Capture the cell that displays the provided text and extract its [X, Y] central coordinate. 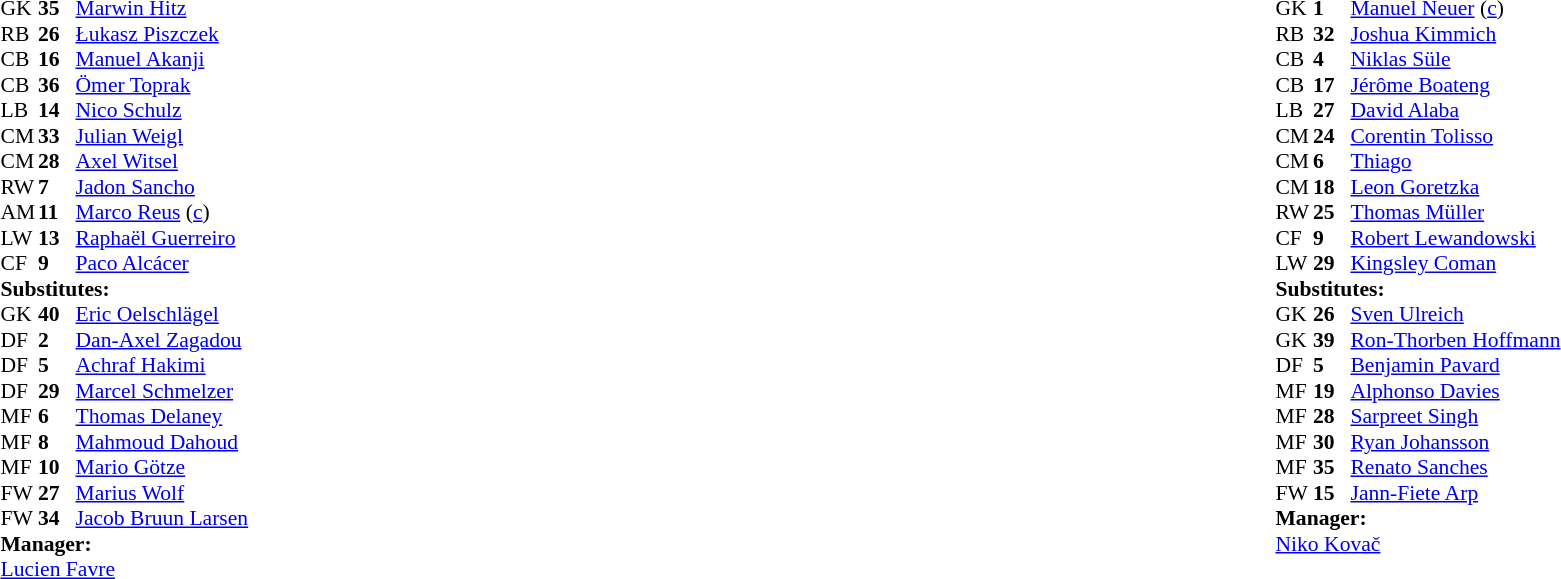
Jacob Bruun Larsen [162, 519]
Eric Oelschlägel [162, 315]
Ömer Toprak [162, 85]
Renato Sanches [1455, 467]
Corentin Tolisso [1455, 136]
25 [1332, 213]
Raphaël Guerreiro [162, 238]
24 [1332, 136]
Mario Götze [162, 467]
Thomas Delaney [162, 417]
17 [1332, 85]
David Alaba [1455, 111]
Ryan Johansson [1455, 442]
Marco Reus (c) [162, 213]
Achraf Hakimi [162, 365]
Joshua Kimmich [1455, 34]
2 [57, 340]
30 [1332, 442]
Ron-Thorben Hoffmann [1455, 340]
Marius Wolf [162, 493]
Dan-Axel Zagadou [162, 340]
Marcel Schmelzer [162, 391]
32 [1332, 34]
Kingsley Coman [1455, 263]
33 [57, 136]
Alphonso Davies [1455, 391]
39 [1332, 340]
15 [1332, 493]
4 [1332, 59]
16 [57, 59]
11 [57, 213]
Niko Kovač [1418, 544]
Axel Witsel [162, 161]
Benjamin Pavard [1455, 365]
Nico Schulz [162, 111]
Robert Lewandowski [1455, 238]
Jadon Sancho [162, 187]
19 [1332, 391]
Jérôme Boateng [1455, 85]
Thomas Müller [1455, 213]
Sarpreet Singh [1455, 417]
35 [1332, 467]
18 [1332, 187]
Leon Goretzka [1455, 187]
Niklas Süle [1455, 59]
Łukasz Piszczek [162, 34]
13 [57, 238]
10 [57, 467]
36 [57, 85]
Manuel Akanji [162, 59]
AM [19, 213]
Mahmoud Dahoud [162, 442]
8 [57, 442]
7 [57, 187]
Thiago [1455, 161]
Julian Weigl [162, 136]
Jann-Fiete Arp [1455, 493]
Sven Ulreich [1455, 315]
Paco Alcácer [162, 263]
40 [57, 315]
14 [57, 111]
34 [57, 519]
